Scan for the cell matching the given text and deliver its (x, y) coordinate at center. 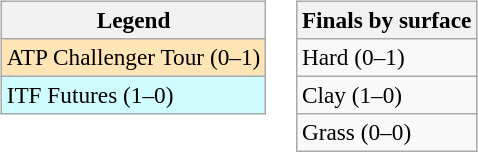
ATP Challenger Tour (0–1) (133, 57)
Grass (0–0) (387, 133)
Clay (1–0) (387, 95)
Finals by surface (387, 20)
Hard (0–1) (387, 57)
ITF Futures (1–0) (133, 95)
Legend (133, 20)
